Scan for the cell matching the given text and deliver its (x, y) coordinate at center. 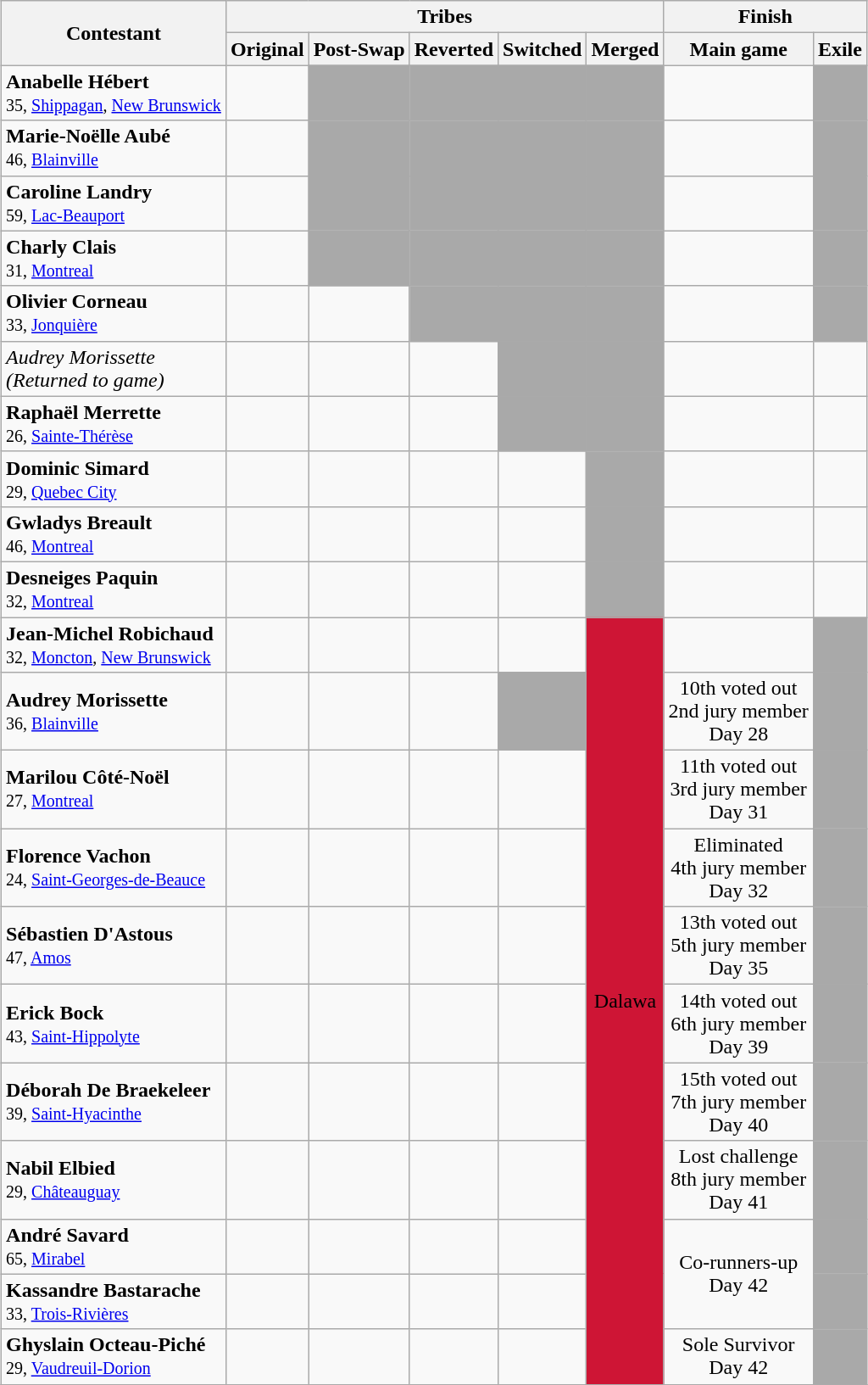
Ghyslain Octeau-Piché29, Vaudreuil-Dorion (114, 1357)
Kassandre Bastarache33, Trois-Rivières (114, 1301)
14th voted out6th jury memberDay 39 (738, 1024)
Tribes (444, 17)
Erick Bock43, Saint-Hippolyte (114, 1024)
Anabelle Hébert35, Shippagan, New Brunswick (114, 93)
13th voted out5th jury memberDay 35 (738, 946)
Co-runners-upDay 42 (738, 1274)
Marie-Noëlle Aubé46, Blainville (114, 148)
11th voted out3rd jury memberDay 31 (738, 790)
Dominic Simard29, Quebec City (114, 478)
Déborah De Braekeleer39, Saint-Hyacinthe (114, 1102)
Main game (738, 49)
Olivier Corneau33, Jonquière (114, 314)
Exile (839, 49)
Jean-Michel Robichaud32, Moncton, New Brunswick (114, 645)
15th voted out7th jury memberDay 40 (738, 1102)
Sole SurvivorDay 42 (738, 1357)
Desneiges Paquin32, Montreal (114, 589)
Raphaël Merrette26, Sainte-Thérèse (114, 424)
Audrey Morissette(Returned to game) (114, 368)
Audrey Morissette36, Blainville (114, 712)
Florence Vachon24, Saint-Georges-de-Beauce (114, 868)
Post-Swap (359, 49)
Switched (542, 49)
Sébastien D'Astous47, Amos (114, 946)
Marilou Côté-Noël27, Montreal (114, 790)
Dalawa (626, 1001)
Eliminated4th jury memberDay 32 (738, 868)
Finish (765, 17)
Caroline Landry59, Lac-Beauport (114, 204)
Contestant (114, 33)
Reverted (453, 49)
10th voted out2nd jury memberDay 28 (738, 712)
Nabil Elbied29, Châteauguay (114, 1180)
Original (267, 49)
Gwladys Breault46, Montreal (114, 534)
Merged (626, 49)
Lost challenge8th jury memberDay 41 (738, 1180)
André Savard65, Mirabel (114, 1247)
Charly Clais31, Montreal (114, 258)
